Extract the (X, Y) coordinate from the center of the cell holding the provided text.  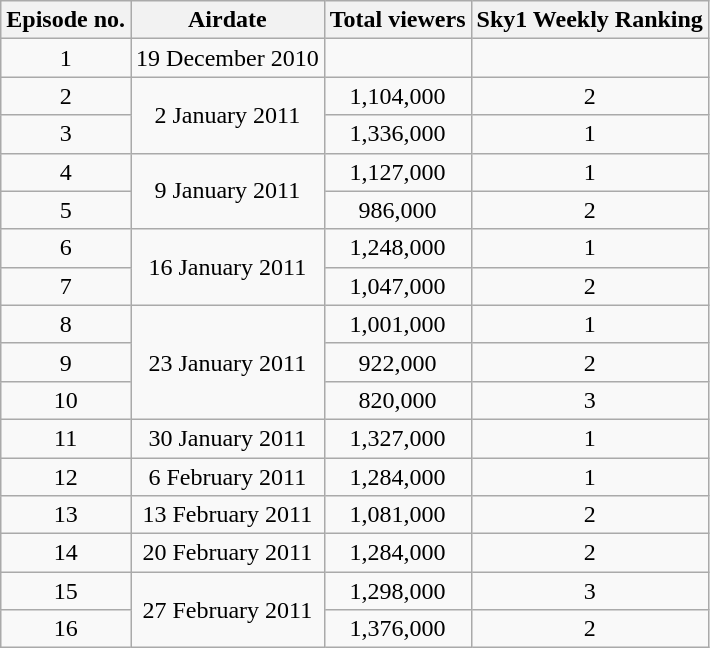
986,000 (398, 210)
30 January 2011 (228, 438)
14 (66, 553)
13 (66, 515)
Airdate (228, 20)
922,000 (398, 362)
5 (66, 210)
6 February 2011 (228, 477)
Episode no. (66, 20)
Sky1 Weekly Ranking (590, 20)
9 (66, 362)
1,047,000 (398, 286)
820,000 (398, 400)
13 February 2011 (228, 515)
9 January 2011 (228, 191)
1,376,000 (398, 629)
4 (66, 172)
1,001,000 (398, 324)
16 January 2011 (228, 267)
20 February 2011 (228, 553)
1,327,000 (398, 438)
1,104,000 (398, 96)
2 January 2011 (228, 115)
6 (66, 248)
15 (66, 591)
1,336,000 (398, 134)
1,127,000 (398, 172)
1,248,000 (398, 248)
1,081,000 (398, 515)
Total viewers (398, 20)
10 (66, 400)
8 (66, 324)
27 February 2011 (228, 610)
11 (66, 438)
7 (66, 286)
19 December 2010 (228, 58)
12 (66, 477)
16 (66, 629)
23 January 2011 (228, 362)
1,298,000 (398, 591)
